Find where the given text appears and provide that cell's center as (X, Y) coordinate. 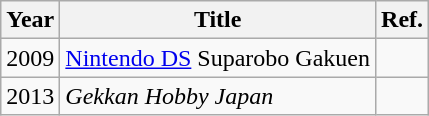
Gekkan Hobby Japan (218, 96)
2013 (30, 96)
Title (218, 20)
Year (30, 20)
2009 (30, 58)
Ref. (402, 20)
Nintendo DS Suparobo Gakuen (218, 58)
